Provide the (X, Y) coordinate of the cell's center where the given text is located.  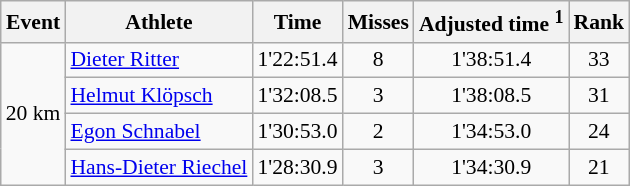
1'34:53.0 (492, 132)
Time (297, 22)
Hans-Dieter Riechel (158, 167)
1'28:30.9 (297, 167)
1'30:53.0 (297, 132)
Dieter Ritter (158, 60)
Egon Schnabel (158, 132)
31 (600, 96)
1'38:51.4 (492, 60)
1'32:08.5 (297, 96)
Event (34, 22)
1'34:30.9 (492, 167)
Rank (600, 22)
21 (600, 167)
20 km (34, 113)
Athlete (158, 22)
1'38:08.5 (492, 96)
Helmut Klöpsch (158, 96)
1'22:51.4 (297, 60)
Misses (378, 22)
33 (600, 60)
2 (378, 132)
8 (378, 60)
Adjusted time 1 (492, 22)
24 (600, 132)
